Return the [X, Y] coordinate for the center point of the cell that contains the specified text.  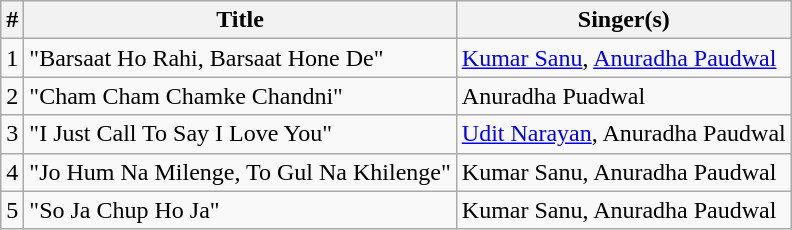
# [12, 20]
3 [12, 134]
Title [240, 20]
"Cham Cham Chamke Chandni" [240, 96]
Singer(s) [624, 20]
Udit Narayan, Anuradha Paudwal [624, 134]
Anuradha Puadwal [624, 96]
1 [12, 58]
"Jo Hum Na Milenge, To Gul Na Khilenge" [240, 172]
"So Ja Chup Ho Ja" [240, 210]
"I Just Call To Say I Love You" [240, 134]
2 [12, 96]
"Barsaat Ho Rahi, Barsaat Hone De" [240, 58]
4 [12, 172]
5 [12, 210]
